Find where the given text appears and provide that cell's center as (x, y) coordinate. 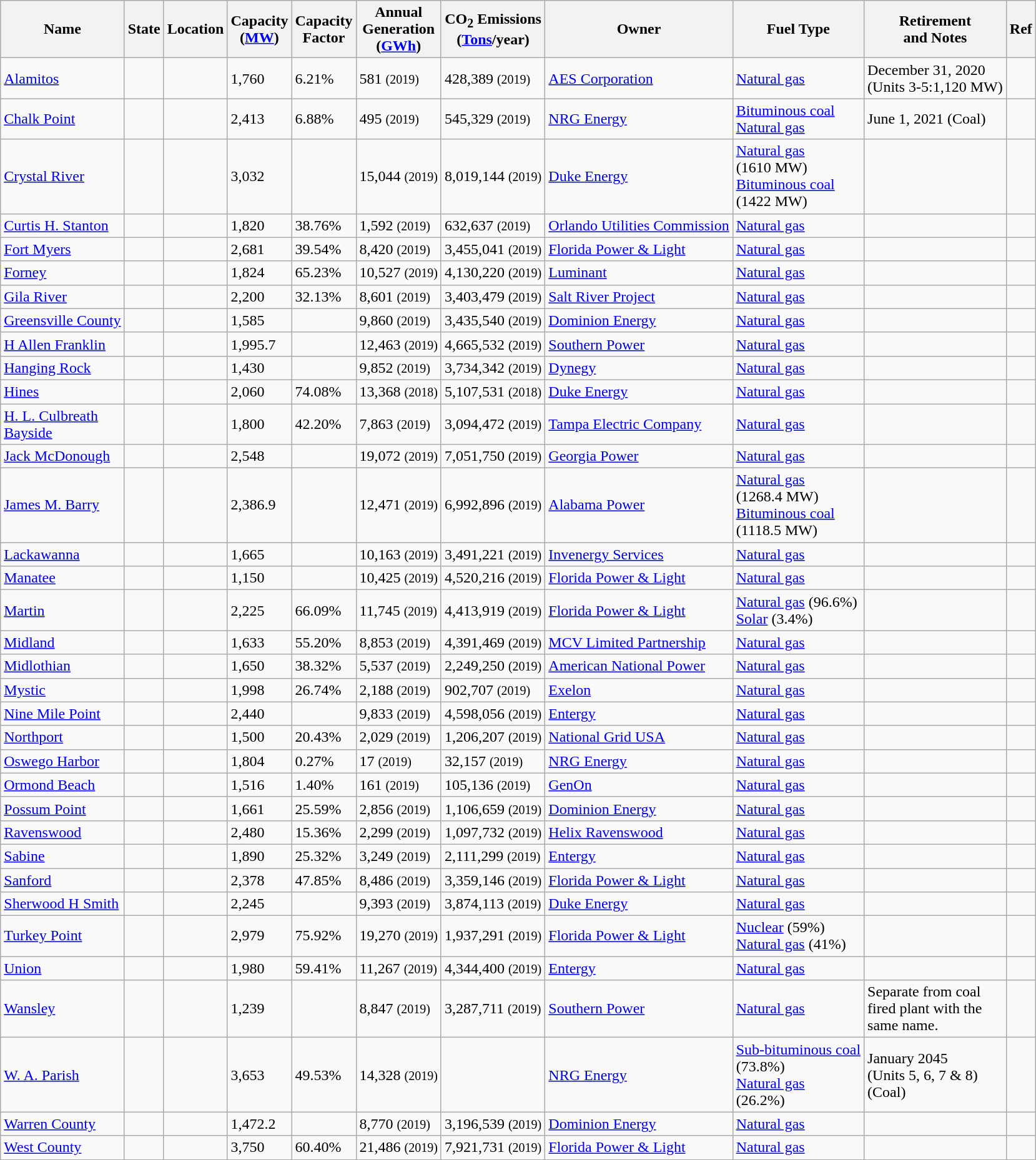
1,585 (260, 320)
25.59% (323, 809)
75.92% (323, 936)
2,245 (260, 904)
Ravenswood (62, 832)
Orlando Utilities Commission (639, 225)
1,980 (260, 968)
Hanging Rock (62, 368)
74.08% (323, 391)
15,044 (2019) (398, 176)
39.54% (323, 249)
3,750 (260, 1148)
9,393 (2019) (398, 904)
Forney (62, 273)
CO2 Emissions(Tons/year) (493, 29)
MCV Limited Partnership (639, 642)
1,998 (260, 690)
2,979 (260, 936)
1,820 (260, 225)
2,480 (260, 832)
12,463 (2019) (398, 344)
2,029 (2019) (398, 737)
38.32% (323, 666)
8,420 (2019) (398, 249)
Midland (62, 642)
7,051,750 (2019) (493, 456)
3,491,221 (2019) (493, 554)
State (144, 29)
3,287,711 (2019) (493, 1009)
Exelon (639, 690)
2,249,250 (2019) (493, 666)
1,592 (2019) (398, 225)
1,500 (260, 737)
6.21% (323, 79)
1,824 (260, 273)
Fort Myers (62, 249)
Jack McDonough (62, 456)
6,992,896 (2019) (493, 506)
Hines (62, 391)
Chalk Point (62, 119)
15.36% (323, 832)
1,106,659 (2019) (493, 809)
7,863 (2019) (398, 423)
3,653 (260, 1075)
5,107,531 (2018) (493, 391)
Alabama Power (639, 506)
8,601 (2019) (398, 297)
8,853 (2019) (398, 642)
3,032 (260, 176)
1,650 (260, 666)
Tampa Electric Company (639, 423)
1,890 (260, 856)
428,389 (2019) (493, 79)
20.43% (323, 737)
1,430 (260, 368)
13,368 (2018) (398, 391)
4,413,919 (2019) (493, 611)
2,060 (260, 391)
3,249 (2019) (398, 856)
Alamitos (62, 79)
26.74% (323, 690)
632,637 (2019) (493, 225)
9,852 (2019) (398, 368)
Sabine (62, 856)
1,516 (260, 785)
49.53% (323, 1075)
Natural gas(1610 MW)Bituminous coal(1422 MW) (798, 176)
11,745 (2019) (398, 611)
Retirementand Notes (935, 29)
3,094,472 (2019) (493, 423)
2,299 (2019) (398, 832)
10,425 (2019) (398, 578)
3,359,146 (2019) (493, 880)
105,136 (2019) (493, 785)
1,800 (260, 423)
Midlothian (62, 666)
Dynegy (639, 368)
Wansley (62, 1009)
CapacityFactor (323, 29)
25.32% (323, 856)
Possum Point (62, 809)
4,520,216 (2019) (493, 578)
2,188 (2019) (398, 690)
4,391,469 (2019) (493, 642)
8,486 (2019) (398, 880)
902,707 (2019) (493, 690)
Sanford (62, 880)
1,239 (260, 1009)
3,455,041 (2019) (493, 249)
Owner (639, 29)
Crystal River (62, 176)
Ref (1020, 29)
2,111,299 (2019) (493, 856)
3,196,539 (2019) (493, 1124)
Gila River (62, 297)
1,633 (260, 642)
GenOn (639, 785)
10,527 (2019) (398, 273)
Ormond Beach (62, 785)
Invenergy Services (639, 554)
581 (2019) (398, 79)
2,413 (260, 119)
Nine Mile Point (62, 714)
2,225 (260, 611)
9,833 (2019) (398, 714)
Union (62, 968)
1,665 (260, 554)
Curtis H. Stanton (62, 225)
2,378 (260, 880)
1,472.2 (260, 1124)
Manatee (62, 578)
January 2045(Units 5, 6, 7 & 8)(Coal) (935, 1075)
Sherwood H Smith (62, 904)
65.23% (323, 273)
June 1, 2021 (Coal) (935, 119)
14,328 (2019) (398, 1075)
545,329 (2019) (493, 119)
1,760 (260, 79)
3,874,113 (2019) (493, 904)
60.40% (323, 1148)
2,386.9 (260, 506)
Luminant (639, 273)
Lackawanna (62, 554)
December 31, 2020(Units 3-5:1,120 MW) (935, 79)
1,995.7 (260, 344)
1,097,732 (2019) (493, 832)
11,267 (2019) (398, 968)
495 (2019) (398, 119)
19,270 (2019) (398, 936)
2,200 (260, 297)
Warren County (62, 1124)
17 (2019) (398, 761)
Capacity(MW) (260, 29)
3,734,342 (2019) (493, 368)
66.09% (323, 611)
Greensville County (62, 320)
2,681 (260, 249)
59.41% (323, 968)
8,019,144 (2019) (493, 176)
38.76% (323, 225)
6.88% (323, 119)
W. A. Parish (62, 1075)
National Grid USA (639, 737)
32.13% (323, 297)
Georgia Power (639, 456)
Northport (62, 737)
4,130,220 (2019) (493, 273)
0.27% (323, 761)
3,435,540 (2019) (493, 320)
1,937,291 (2019) (493, 936)
7,921,731 (2019) (493, 1148)
Location (195, 29)
Natural gas(1268.4 MW)Bituminous coal(1118.5 MW) (798, 506)
19,072 (2019) (398, 456)
Martin (62, 611)
Salt River Project (639, 297)
21,486 (2019) (398, 1148)
161 (2019) (398, 785)
9,860 (2019) (398, 320)
Mystic (62, 690)
Fuel Type (798, 29)
8,847 (2019) (398, 1009)
Nuclear (59%)Natural gas (41%) (798, 936)
5,537 (2019) (398, 666)
10,163 (2019) (398, 554)
West County (62, 1148)
Name (62, 29)
55.20% (323, 642)
8,770 (2019) (398, 1124)
4,598,056 (2019) (493, 714)
47.85% (323, 880)
Turkey Point (62, 936)
H Allen Franklin (62, 344)
1,150 (260, 578)
Sub-bituminous coal(73.8%)Natural gas(26.2%) (798, 1075)
2,440 (260, 714)
4,665,532 (2019) (493, 344)
H. L. CulbreathBayside (62, 423)
James M. Barry (62, 506)
AnnualGeneration(GWh) (398, 29)
2,856 (2019) (398, 809)
3,403,479 (2019) (493, 297)
1,804 (260, 761)
1.40% (323, 785)
Bituminous coalNatural gas (798, 119)
AES Corporation (639, 79)
42.20% (323, 423)
32,157 (2019) (493, 761)
Separate from coalfired plant with thesame name. (935, 1009)
Helix Ravenswood (639, 832)
Oswego Harbor (62, 761)
12,471 (2019) (398, 506)
Natural gas (96.6%)Solar (3.4%) (798, 611)
American National Power (639, 666)
2,548 (260, 456)
1,206,207 (2019) (493, 737)
1,661 (260, 809)
4,344,400 (2019) (493, 968)
